Scan for the cell matching the given text and deliver its (x, y) coordinate at center. 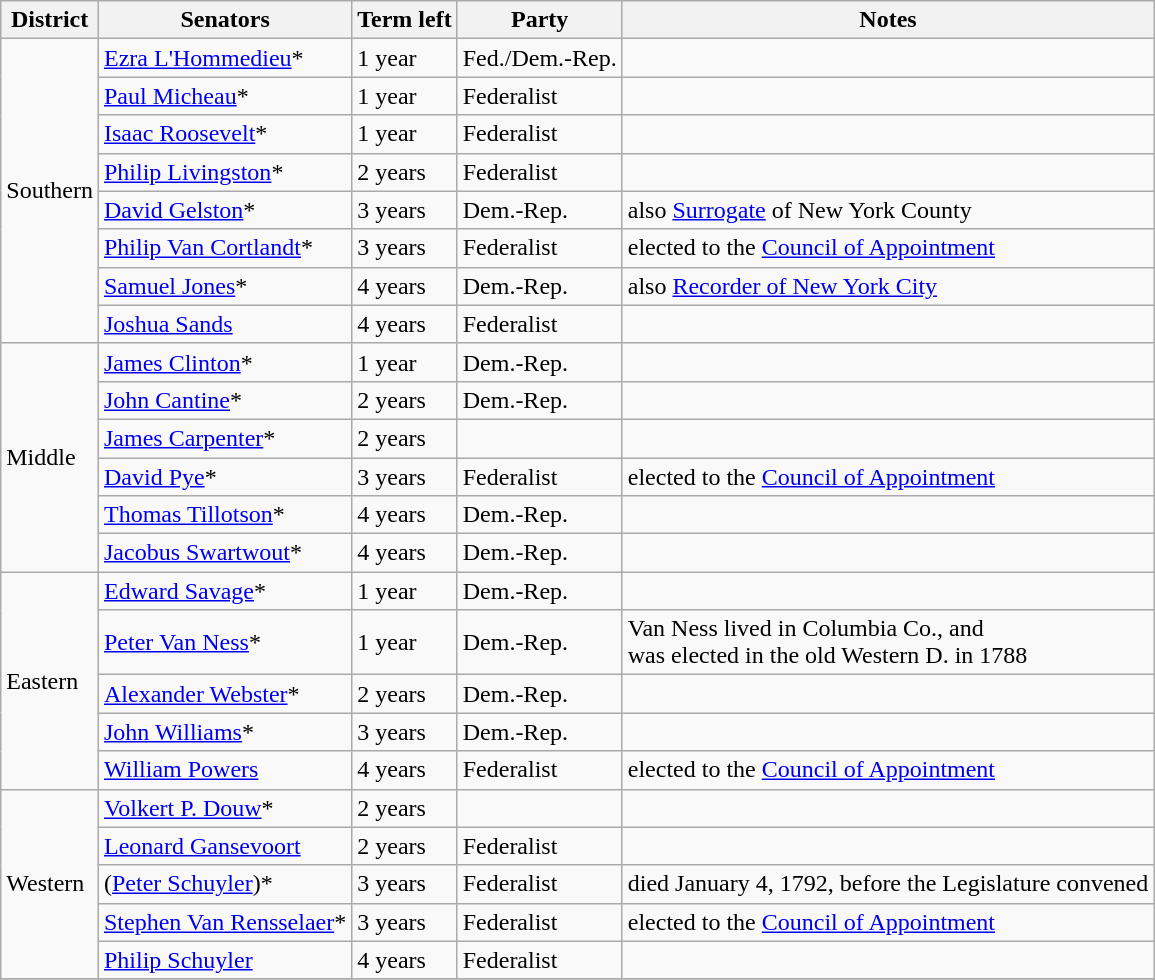
William Powers (224, 770)
also Recorder of New York City (888, 286)
Thomas Tillotson* (224, 515)
James Carpenter* (224, 438)
Senators (224, 20)
Leonard Gansevoort (224, 846)
Isaac Roosevelt* (224, 134)
Southern (50, 191)
John Williams* (224, 732)
Fed./Dem.-Rep. (540, 58)
Jacobus Swartwout* (224, 553)
Notes (888, 20)
David Gelston* (224, 210)
Philip Schuyler (224, 960)
Alexander Webster* (224, 694)
District (50, 20)
Joshua Sands (224, 324)
David Pye* (224, 477)
James Clinton* (224, 362)
Middle (50, 457)
Peter Van Ness* (224, 642)
Samuel Jones* (224, 286)
Volkert P. Douw* (224, 808)
Philip Van Cortlandt* (224, 248)
John Cantine* (224, 400)
Western (50, 884)
Paul Micheau* (224, 96)
died January 4, 1792, before the Legislature convened (888, 884)
Van Ness lived in Columbia Co., and was elected in the old Western D. in 1788 (888, 642)
Edward Savage* (224, 591)
Eastern (50, 680)
Party (540, 20)
Term left (404, 20)
Stephen Van Rensselaer* (224, 922)
Philip Livingston* (224, 172)
(Peter Schuyler)* (224, 884)
Ezra L'Hommedieu* (224, 58)
also Surrogate of New York County (888, 210)
